Find where the given text appears and provide that cell's center as (X, Y) coordinate. 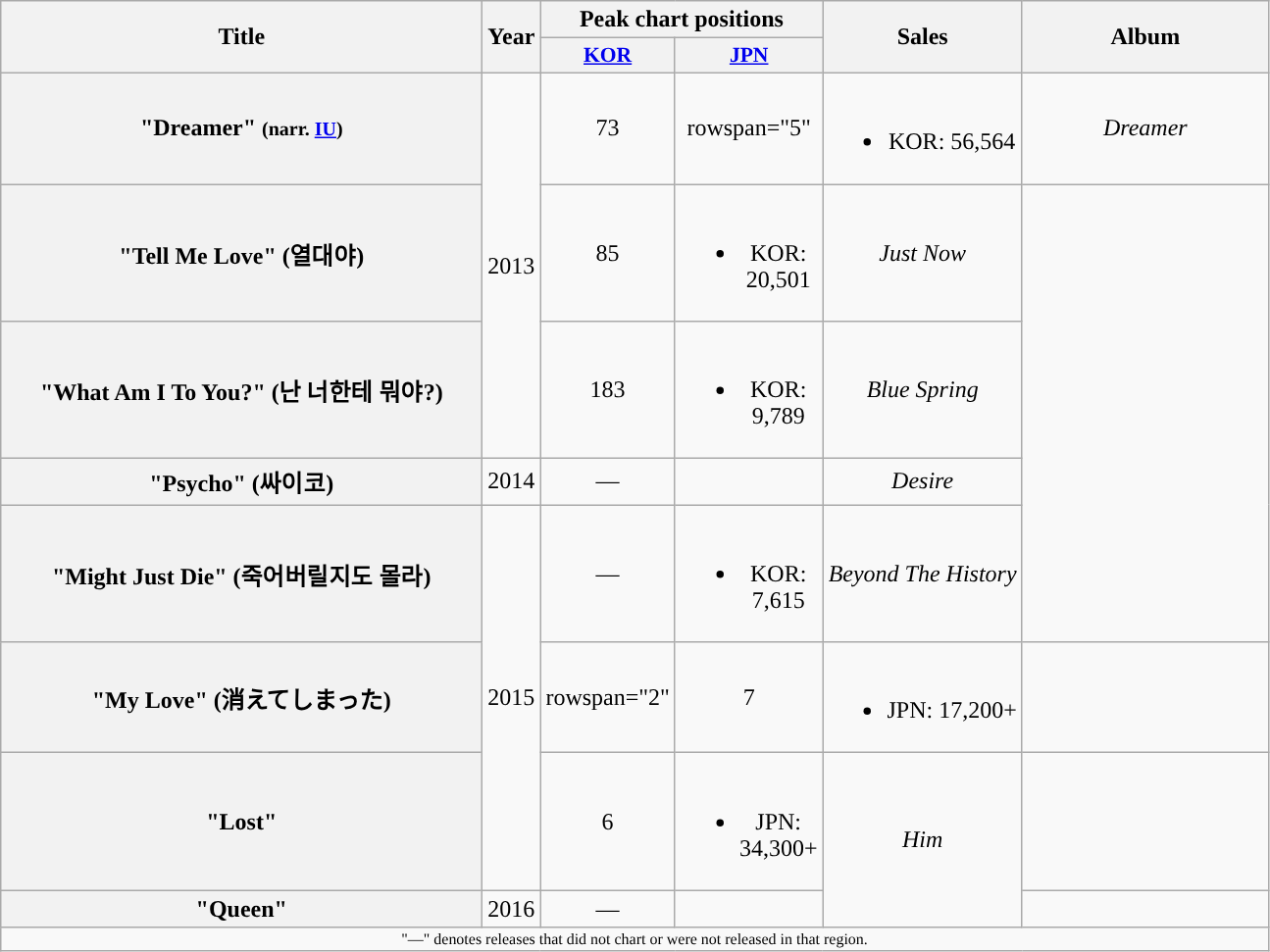
6 (608, 822)
2015 (512, 698)
Just Now (922, 253)
JPN: 17,200+ (922, 698)
rowspan="2" (608, 698)
KOR: 20,501 (749, 253)
"What Am I To You?" (난 너한테 뭐야?) (241, 390)
Desire (922, 482)
2013 (512, 265)
"Queen" (241, 909)
"—" denotes releases that did not chart or were not released in that region. (635, 939)
Sales (922, 37)
rowspan="5" (749, 127)
"Lost" (241, 822)
KOR: 56,564 (922, 127)
2014 (512, 482)
"Psycho" (싸이코) (241, 482)
85 (608, 253)
Blue Spring (922, 390)
KOR: 7,615 (749, 574)
Him (922, 840)
KOR (608, 56)
183 (608, 390)
JPN (749, 56)
"Dreamer" (narr. IU) (241, 127)
"My Love" (消えてしまった) (241, 698)
"Tell Me Love" (열대야) (241, 253)
Peak chart positions (682, 20)
73 (608, 127)
"Might Just Die" (죽어버릴지도 몰라) (241, 574)
7 (749, 698)
2016 (512, 909)
Beyond The History (922, 574)
Title (241, 37)
Dreamer (1145, 127)
Year (512, 37)
KOR: 9,789 (749, 390)
Album (1145, 37)
JPN: 34,300+ (749, 822)
